Capture the cell that displays the provided text and extract its (x, y) central coordinate. 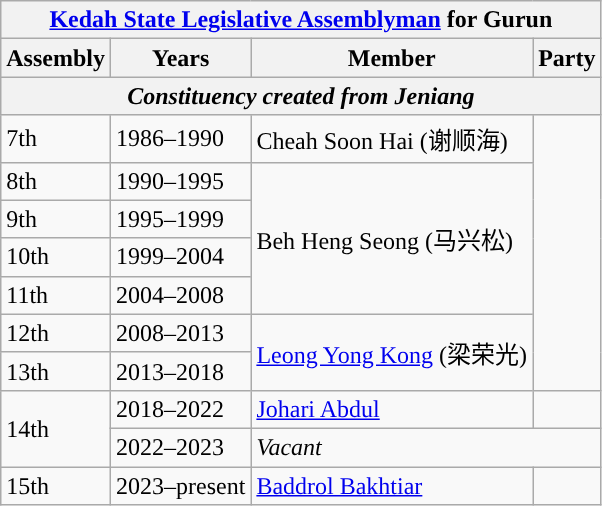
1995–1999 (180, 219)
1990–1995 (180, 181)
Party (567, 58)
12th (56, 333)
10th (56, 257)
Baddrol Bakhtiar (392, 485)
Cheah Soon Hai (谢顺海) (392, 138)
Constituency created from Jeniang (301, 96)
9th (56, 219)
2023–present (180, 485)
2008–2013 (180, 333)
Vacant (426, 447)
13th (56, 371)
14th (56, 428)
Johari Abdul (392, 409)
1999–2004 (180, 257)
2022–2023 (180, 447)
2004–2008 (180, 295)
Leong Yong Kong (梁荣光) (392, 352)
Kedah State Legislative Assemblyman for Gurun (301, 20)
15th (56, 485)
Assembly (56, 58)
7th (56, 138)
2018–2022 (180, 409)
Beh Heng Seong (马兴松) (392, 238)
11th (56, 295)
1986–1990 (180, 138)
8th (56, 181)
2013–2018 (180, 371)
Years (180, 58)
Member (392, 58)
